For the text-containing cell, return its midpoint in [x, y] coordinate format. 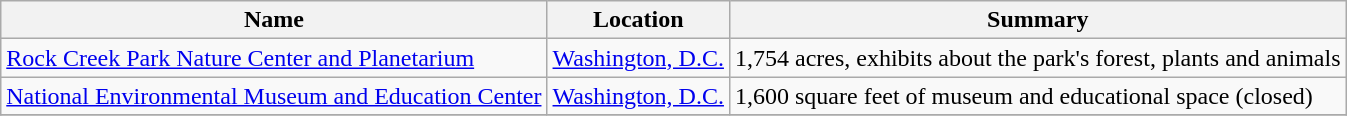
1,754 acres, exhibits about the park's forest, plants and animals [1038, 58]
Summary [1038, 20]
Location [638, 20]
National Environmental Museum and Education Center [274, 96]
Rock Creek Park Nature Center and Planetarium [274, 58]
1,600 square feet of museum and educational space (closed) [1038, 96]
Name [274, 20]
